Determine the (X, Y) coordinate at the center of the cell enclosing the given text.  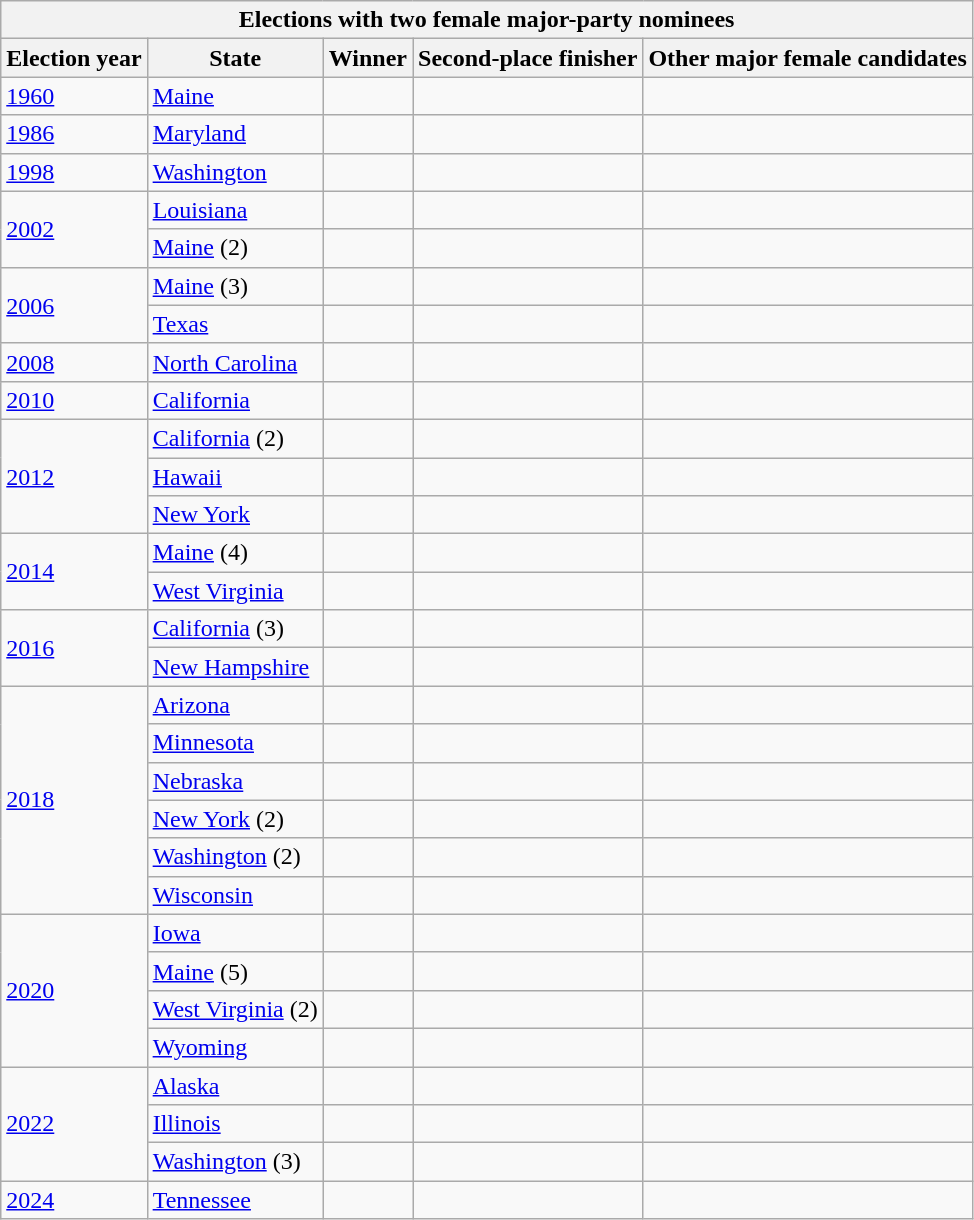
1960 (74, 96)
Illinois (235, 1124)
Maine (2) (235, 248)
2024 (74, 1200)
Alaska (235, 1085)
2002 (74, 229)
Maryland (235, 134)
New York (235, 515)
Texas (235, 324)
Washington (2) (235, 857)
Elections with two female major-party nominees (487, 20)
2010 (74, 400)
Maine (5) (235, 971)
2020 (74, 990)
West Virginia (2) (235, 1009)
1986 (74, 134)
Maine (4) (235, 553)
Louisiana (235, 210)
California (235, 400)
North Carolina (235, 362)
Wisconsin (235, 895)
New Hampshire (235, 667)
State (235, 58)
Wyoming (235, 1047)
Arizona (235, 705)
Other major female candidates (808, 58)
2016 (74, 648)
Washington (3) (235, 1162)
Winner (368, 58)
Tennessee (235, 1200)
2006 (74, 305)
West Virginia (235, 591)
2018 (74, 800)
2012 (74, 476)
Nebraska (235, 781)
2022 (74, 1123)
California (3) (235, 629)
California (2) (235, 438)
2014 (74, 572)
Iowa (235, 933)
Washington (235, 172)
Election year (74, 58)
Maine (235, 96)
Second-place finisher (528, 58)
Minnesota (235, 743)
New York (2) (235, 819)
Maine (3) (235, 286)
1998 (74, 172)
Hawaii (235, 477)
2008 (74, 362)
